Search for the cell housing the specified text and yield its [x, y] center coordinate. 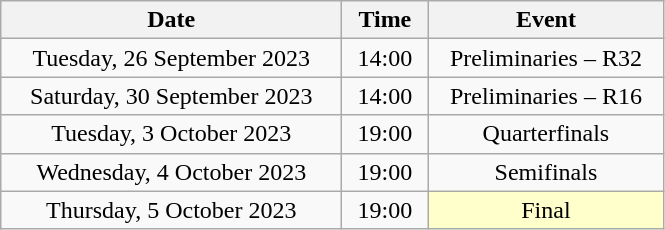
Time [385, 20]
Wednesday, 4 October 2023 [172, 172]
Thursday, 5 October 2023 [172, 210]
Tuesday, 26 September 2023 [172, 58]
Event [546, 20]
Preliminaries – R16 [546, 96]
Final [546, 210]
Semifinals [546, 172]
Saturday, 30 September 2023 [172, 96]
Quarterfinals [546, 134]
Date [172, 20]
Tuesday, 3 October 2023 [172, 134]
Preliminaries – R32 [546, 58]
